Search for the cell housing the specified text and yield its (X, Y) center coordinate. 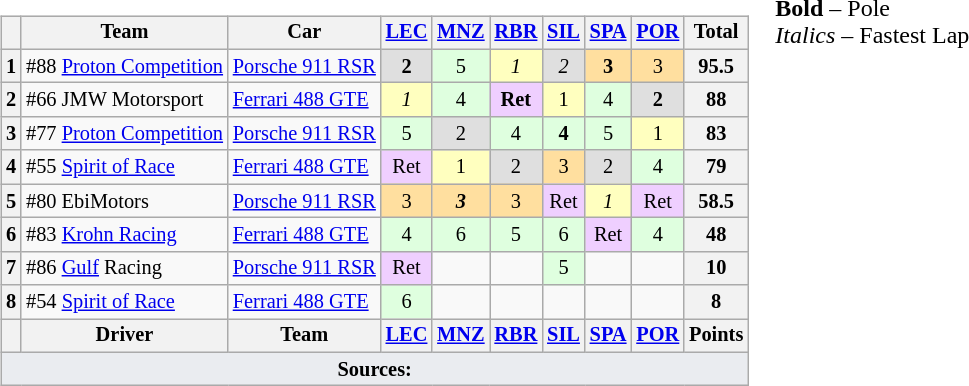
88 (716, 100)
#66 JMW Motorsport (124, 100)
Points (716, 336)
Car (304, 33)
10 (716, 268)
#55 Spirit of Race (124, 167)
#86 Gulf Racing (124, 268)
83 (716, 134)
#54 Spirit of Race (124, 302)
Driver (124, 336)
#80 EbiMotors (124, 201)
79 (716, 167)
#77 Proton Competition (124, 134)
#88 Proton Competition (124, 66)
95.5 (716, 66)
Sources: (374, 369)
Total (716, 33)
58.5 (716, 201)
7 (11, 268)
#83 Krohn Racing (124, 235)
48 (716, 235)
